Capture the cell that displays the provided text and extract its [X, Y] central coordinate. 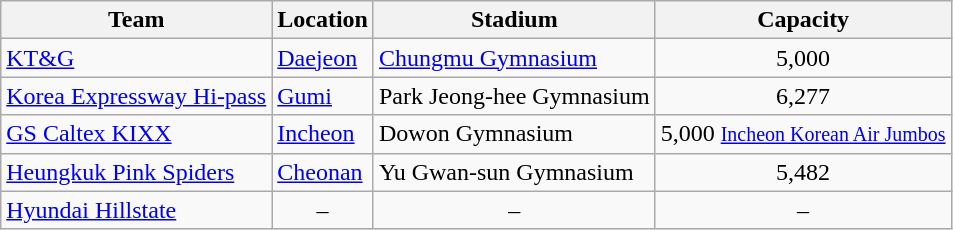
Heungkuk Pink Spiders [136, 172]
Hyundai Hillstate [136, 210]
Park Jeong-hee Gymnasium [514, 96]
Stadium [514, 20]
Gumi [323, 96]
Location [323, 20]
5,000 [803, 58]
Dowon Gymnasium [514, 134]
Incheon [323, 134]
KT&G [136, 58]
5,000 Incheon Korean Air Jumbos [803, 134]
6,277 [803, 96]
Capacity [803, 20]
Daejeon [323, 58]
Cheonan [323, 172]
Yu Gwan-sun Gymnasium [514, 172]
GS Caltex KIXX [136, 134]
Team [136, 20]
Korea Expressway Hi-pass [136, 96]
5,482 [803, 172]
Chungmu Gymnasium [514, 58]
